Detect which cell encompasses the target text, then output its [X, Y] center coordinate. 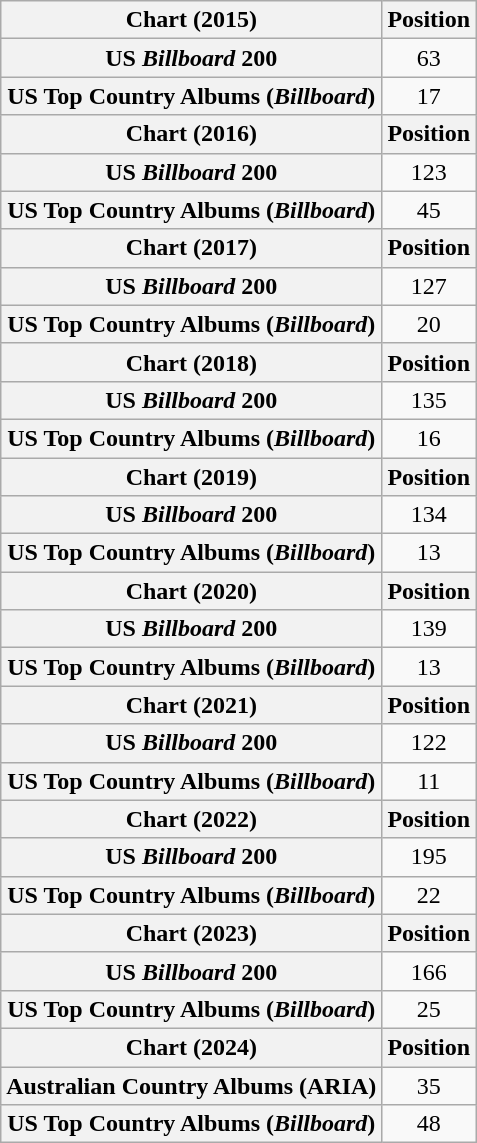
Chart (2022) [192, 819]
Chart (2019) [192, 477]
11 [429, 781]
Chart (2015) [192, 20]
45 [429, 210]
22 [429, 895]
48 [429, 1124]
139 [429, 629]
Chart (2016) [192, 134]
166 [429, 971]
Chart (2021) [192, 705]
17 [429, 96]
Chart (2020) [192, 591]
Chart (2017) [192, 248]
122 [429, 743]
195 [429, 857]
Australian Country Albums (ARIA) [192, 1085]
Chart (2024) [192, 1047]
134 [429, 515]
123 [429, 172]
135 [429, 400]
35 [429, 1085]
16 [429, 438]
127 [429, 286]
Chart (2018) [192, 362]
20 [429, 324]
Chart (2023) [192, 933]
63 [429, 58]
25 [429, 1009]
